Output the (x, y) coordinate of the center of the cell containing the given text.  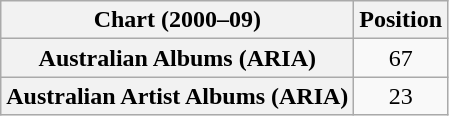
Position (401, 20)
Australian Artist Albums (ARIA) (178, 96)
Chart (2000–09) (178, 20)
23 (401, 96)
67 (401, 58)
Australian Albums (ARIA) (178, 58)
